Return the [x, y] coordinate for the center point of the cell that contains the specified text.  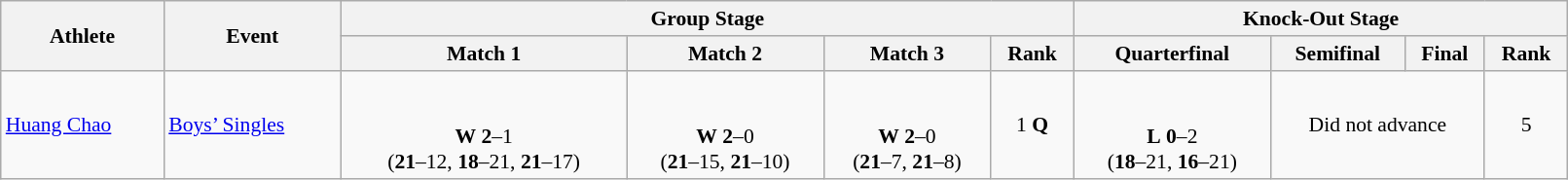
W 2–0 (21–7, 21–8) [907, 125]
Match 1 [484, 54]
Group Stage [707, 18]
Match 3 [907, 54]
L 0–2 (18–21, 16–21) [1172, 125]
W 2–0 (21–15, 21–10) [725, 125]
Boys’ Singles [252, 125]
Knock-Out Stage [1321, 18]
Athlete [82, 35]
Did not advance [1377, 125]
5 [1526, 125]
Quarterfinal [1172, 54]
Semifinal [1337, 54]
Event [252, 35]
Huang Chao [82, 125]
W 2–1 (21–12, 18–21, 21–17) [484, 125]
Match 2 [725, 54]
Final [1444, 54]
1 Q [1032, 125]
